Pinpoint the cell where the given text exists, returning its (X, Y) midpoint coordinate. 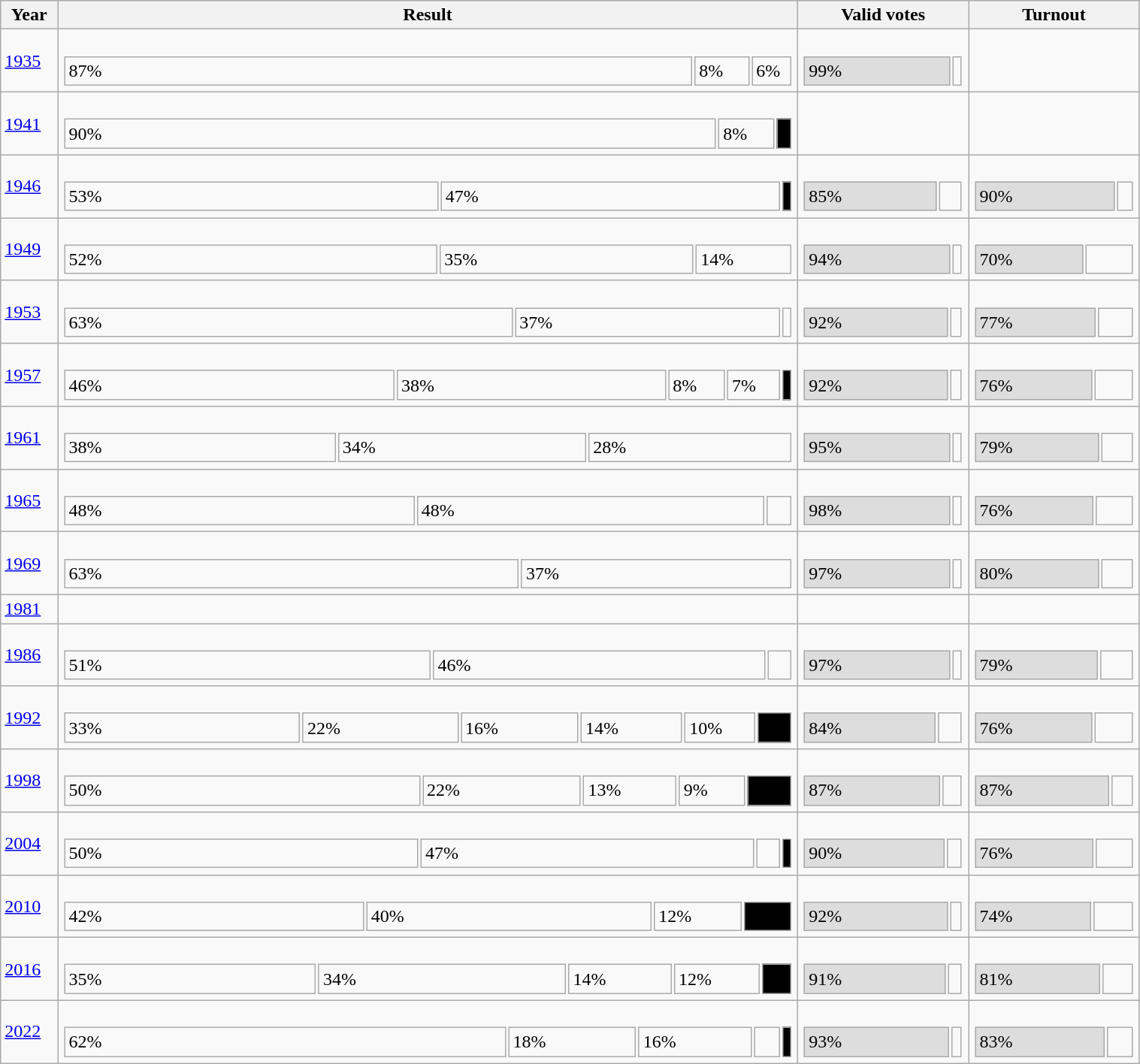
Turnout (1054, 15)
2016 (29, 969)
2004 (29, 843)
7% (754, 385)
42% (213, 917)
1965 (29, 500)
33% 22% 16% 14% 10% (428, 718)
90% 8% (428, 123)
10% (720, 728)
87% 8% 6% (428, 61)
1961 (29, 438)
1957 (29, 375)
1941 (29, 123)
1949 (29, 249)
9% (712, 790)
1981 (29, 609)
1998 (29, 781)
13% (630, 790)
52% 35% 14% (428, 249)
38% 34% 28% (428, 438)
53% (251, 197)
1953 (29, 312)
6% (771, 71)
Year (29, 15)
46% 38% 8% 7% (428, 375)
48% 48% (428, 500)
42% 40% 12% (428, 906)
52% (251, 259)
50% 22% 13% 9% (428, 781)
Result (428, 15)
51% (247, 665)
18% (572, 1042)
35% 34% 14% 12% (428, 969)
1969 (29, 564)
50% 47% (428, 843)
62% 18% 16% (428, 1032)
40% (509, 917)
1986 (29, 655)
1992 (29, 718)
2010 (29, 906)
62% (285, 1042)
Valid votes (882, 15)
1946 (29, 186)
2022 (29, 1032)
53% 47% (428, 186)
51% 46% (428, 655)
1935 (29, 61)
28% (690, 448)
33% (182, 728)
